Identify which cell holds the provided text, then report its [x, y] central coordinate. 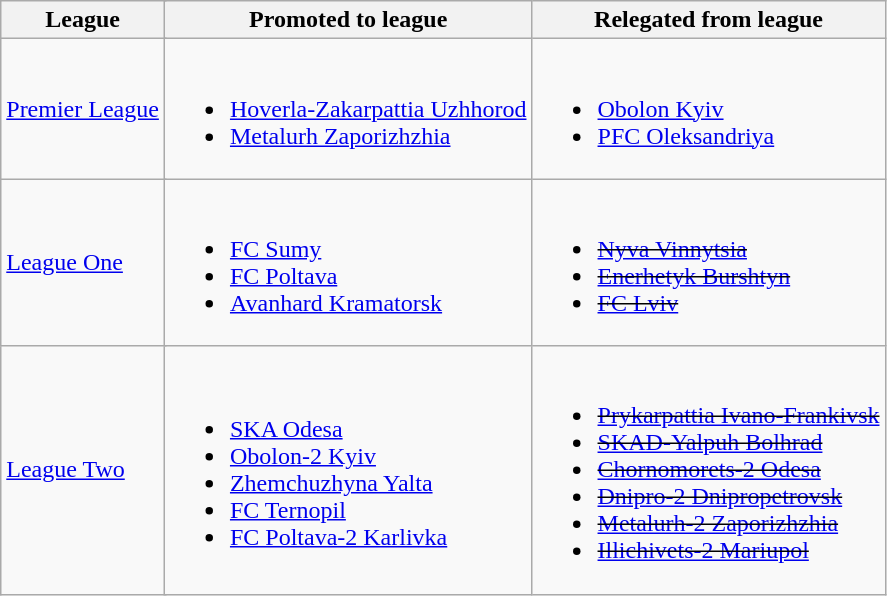
Premier League [83, 109]
Nyva VinnytsiaEnerhetyk BurshtynFC Lviv [708, 262]
FC SumyFC PoltavaAvanhard Kramatorsk [348, 262]
League [83, 20]
Promoted to league [348, 20]
Prykarpattia Ivano-FrankivskSKAD-Yalpuh BolhradChornomorets-2 OdesaDnipro-2 DnipropetrovskMetalurh-2 ZaporizhzhiaIllichivets-2 Mariupol [708, 470]
SKA OdesaObolon-2 KyivZhemchuzhyna YaltaFC TernopilFC Poltava-2 Karlivka [348, 470]
Obolon KyivPFC Oleksandriya [708, 109]
League One [83, 262]
Relegated from league [708, 20]
League Two [83, 470]
Hoverla-Zakarpattia UzhhorodMetalurh Zaporizhzhia [348, 109]
